Find where the given text appears and provide that cell's center as (X, Y) coordinate. 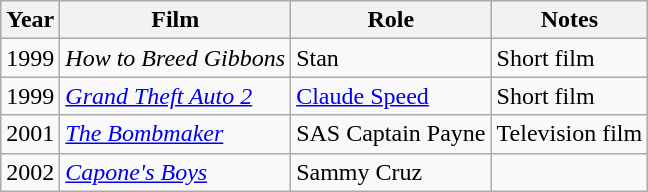
How to Breed Gibbons (176, 58)
Sammy Cruz (391, 172)
Notes (570, 20)
Television film (570, 134)
Grand Theft Auto 2 (176, 96)
The Bombmaker (176, 134)
Claude Speed (391, 96)
2001 (30, 134)
Role (391, 20)
Film (176, 20)
Year (30, 20)
Stan (391, 58)
2002 (30, 172)
SAS Captain Payne (391, 134)
Capone's Boys (176, 172)
